Pinpoint the cell where the given text exists, returning its (X, Y) midpoint coordinate. 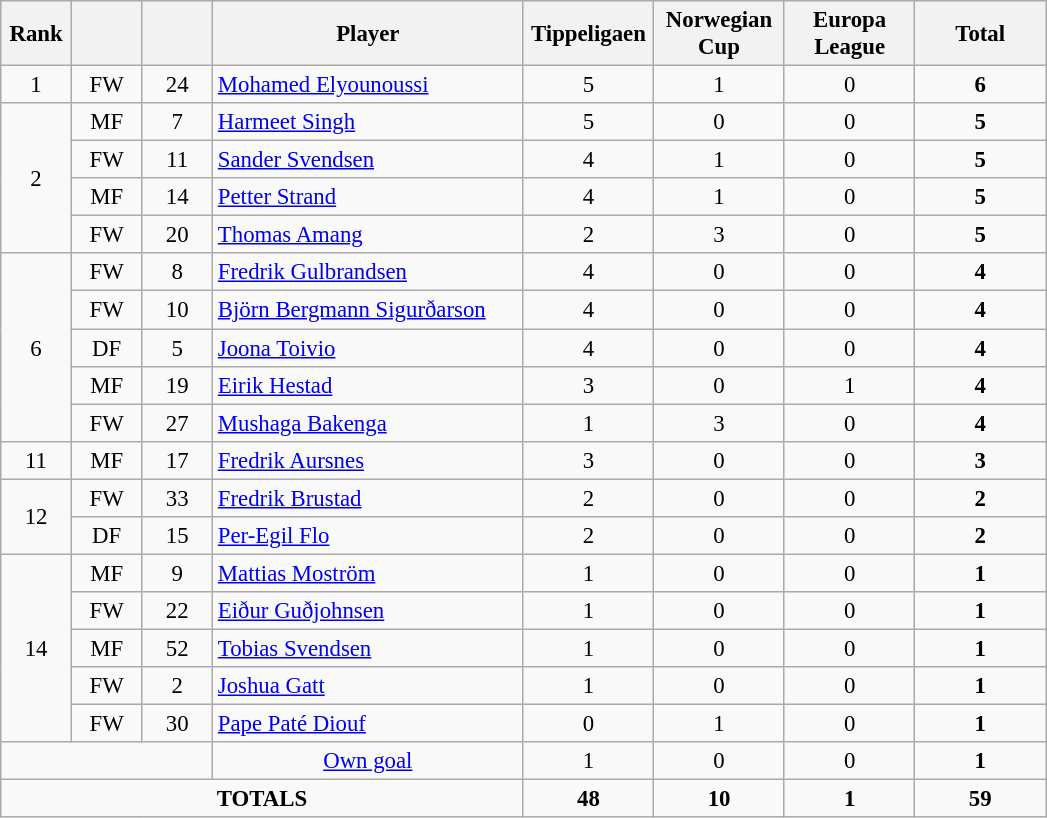
Eirik Hestad (368, 385)
Björn Bergmann Sigurðarson (368, 310)
59 (980, 799)
9 (178, 573)
Eiður Guðjohnsen (368, 611)
Pape Paté Diouf (368, 724)
Thomas Amang (368, 235)
27 (178, 423)
Tippeligaen (588, 34)
Tobias Svendsen (368, 648)
Norwegian Cup (720, 34)
Sander Svendsen (368, 160)
Own goal (368, 761)
Fredrik Gulbrandsen (368, 273)
Per-Egil Flo (368, 536)
30 (178, 724)
15 (178, 536)
Petter Strand (368, 197)
Harmeet Singh (368, 122)
Fredrik Brustad (368, 498)
48 (588, 799)
Joshua Gatt (368, 686)
24 (178, 85)
33 (178, 498)
7 (178, 122)
17 (178, 460)
Europa League (850, 34)
12 (36, 516)
8 (178, 273)
22 (178, 611)
Rank (36, 34)
Joona Toivio (368, 348)
20 (178, 235)
19 (178, 385)
Fredrik Aursnes (368, 460)
Mohamed Elyounoussi (368, 85)
Mushaga Bakenga (368, 423)
Player (368, 34)
TOTALS (262, 799)
Total (980, 34)
Mattias Moström (368, 573)
52 (178, 648)
